From the cell containing the given text, extract its center point as (x, y) coordinate. 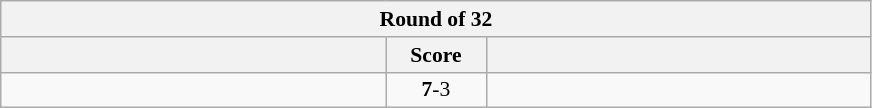
Score (436, 55)
Round of 32 (436, 19)
7-3 (436, 90)
